Find where the given text appears and provide that cell's center as [x, y] coordinate. 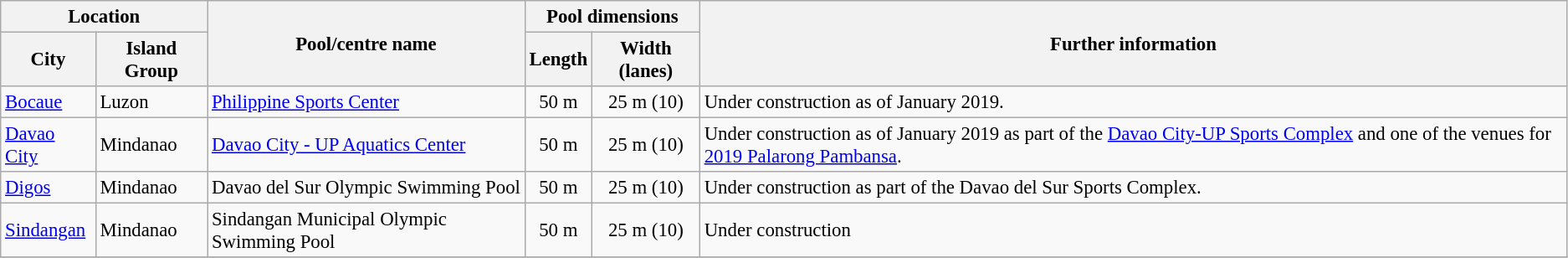
Further information [1133, 44]
Under construction as of January 2019 as part of the Davao City-UP Sports Complex and one of the venues for 2019 Palarong Pambansa. [1133, 146]
Under construction as part of the Davao del Sur Sports Complex. [1133, 188]
Bocaue [49, 102]
City [49, 60]
Under construction [1133, 231]
Davao City [49, 146]
Length [558, 60]
Pool/centre name [366, 44]
Under construction as of January 2019. [1133, 102]
Location [104, 17]
Pool dimensions [612, 17]
Width (lanes) [646, 60]
Davao City - UP Aquatics Center [366, 146]
Island Group [151, 60]
Sindangan Municipal Olympic Swimming Pool [366, 231]
Digos [49, 188]
Philippine Sports Center [366, 102]
Sindangan [49, 231]
Luzon [151, 102]
Davao del Sur Olympic Swimming Pool [366, 188]
